Determine the (X, Y) coordinate at the center of the cell enclosing the given text.  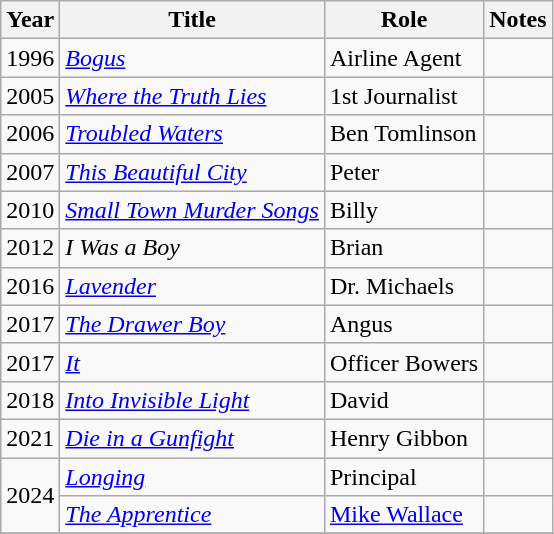
2007 (30, 172)
I Was a Boy (192, 248)
Notes (518, 20)
1st Journalist (404, 96)
Ben Tomlinson (404, 134)
2006 (30, 134)
Officer Bowers (404, 362)
This Beautiful City (192, 172)
Mike Wallace (404, 515)
2024 (30, 496)
2016 (30, 286)
David (404, 400)
2021 (30, 438)
The Drawer Boy (192, 324)
Dr. Michaels (404, 286)
Lavender (192, 286)
Airline Agent (404, 58)
2010 (30, 210)
Billy (404, 210)
Longing (192, 477)
2018 (30, 400)
1996 (30, 58)
2012 (30, 248)
Year (30, 20)
The Apprentice (192, 515)
2005 (30, 96)
It (192, 362)
Title (192, 20)
Peter (404, 172)
Die in a Gunfight (192, 438)
Brian (404, 248)
Principal (404, 477)
Into Invisible Light (192, 400)
Henry Gibbon (404, 438)
Where the Truth Lies (192, 96)
Small Town Murder Songs (192, 210)
Troubled Waters (192, 134)
Role (404, 20)
Bogus (192, 58)
Angus (404, 324)
